From the cell containing the given text, extract its center point as (x, y) coordinate. 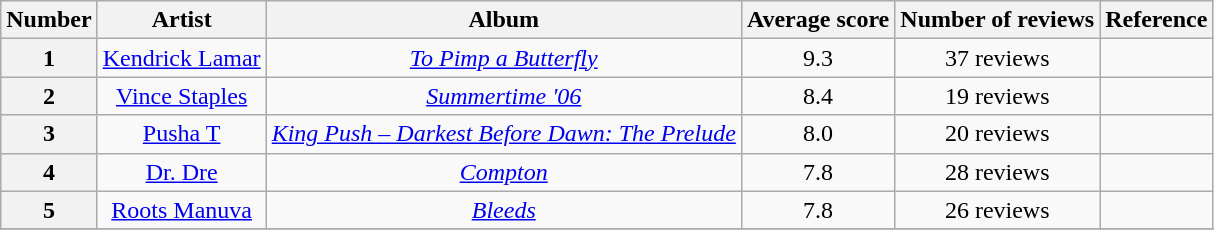
Vince Staples (182, 96)
Album (504, 20)
26 reviews (998, 210)
Average score (818, 20)
8.4 (818, 96)
Dr. Dre (182, 172)
9.3 (818, 58)
Roots Manuva (182, 210)
Kendrick Lamar (182, 58)
To Pimp a Butterfly (504, 58)
Bleeds (504, 210)
Compton (504, 172)
Reference (1156, 20)
20 reviews (998, 134)
8.0 (818, 134)
Summertime '06 (504, 96)
37 reviews (998, 58)
19 reviews (998, 96)
1 (49, 58)
King Push – Darkest Before Dawn: The Prelude (504, 134)
2 (49, 96)
4 (49, 172)
Artist (182, 20)
5 (49, 210)
Pusha T (182, 134)
Number of reviews (998, 20)
3 (49, 134)
Number (49, 20)
28 reviews (998, 172)
